Determine the [X, Y] coordinate at the center of the cell enclosing the given text.  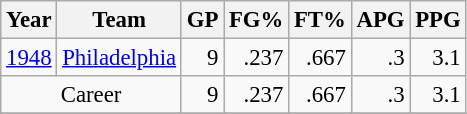
Year [29, 20]
1948 [29, 58]
APG [380, 20]
GP [202, 20]
FT% [320, 20]
Philadelphia [119, 58]
FG% [256, 20]
Team [119, 20]
PPG [438, 20]
Career [92, 95]
